Extract the [x, y] coordinate from the center of the cell holding the provided text.  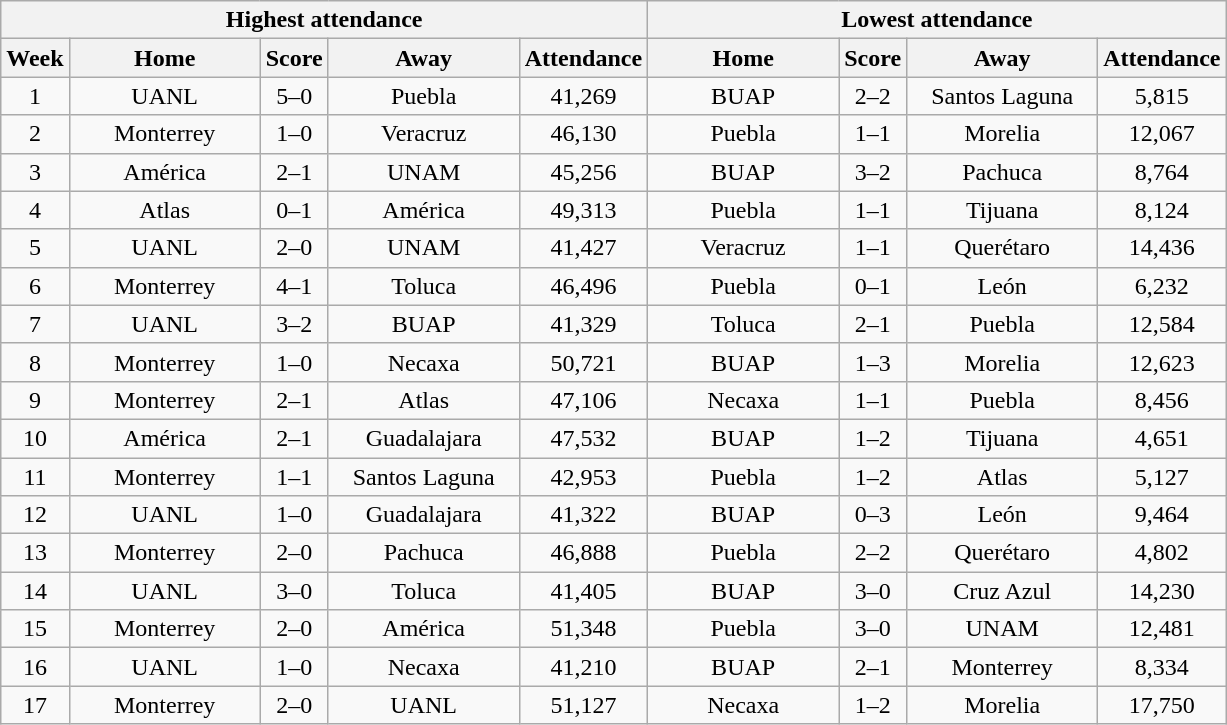
5 [35, 248]
49,313 [583, 210]
41,405 [583, 591]
7 [35, 324]
8,764 [1162, 172]
14,436 [1162, 248]
6,232 [1162, 286]
46,888 [583, 553]
8,334 [1162, 667]
8 [35, 362]
3 [35, 172]
12 [35, 515]
51,348 [583, 629]
1 [35, 96]
46,496 [583, 286]
41,269 [583, 96]
46,130 [583, 134]
42,953 [583, 477]
4,802 [1162, 553]
2 [35, 134]
41,329 [583, 324]
12,481 [1162, 629]
4–1 [294, 286]
Cruz Azul [1002, 591]
41,322 [583, 515]
17 [35, 705]
Lowest attendance [937, 20]
47,106 [583, 400]
17,750 [1162, 705]
41,210 [583, 667]
1–3 [873, 362]
5,127 [1162, 477]
9 [35, 400]
12,584 [1162, 324]
Highest attendance [324, 20]
8,456 [1162, 400]
41,427 [583, 248]
6 [35, 286]
13 [35, 553]
14,230 [1162, 591]
10 [35, 438]
45,256 [583, 172]
14 [35, 591]
12,067 [1162, 134]
0–3 [873, 515]
11 [35, 477]
47,532 [583, 438]
5–0 [294, 96]
9,464 [1162, 515]
5,815 [1162, 96]
51,127 [583, 705]
8,124 [1162, 210]
4 [35, 210]
15 [35, 629]
Week [35, 58]
12,623 [1162, 362]
16 [35, 667]
50,721 [583, 362]
4,651 [1162, 438]
